Determine the [X, Y] coordinate at the center of the cell enclosing the given text.  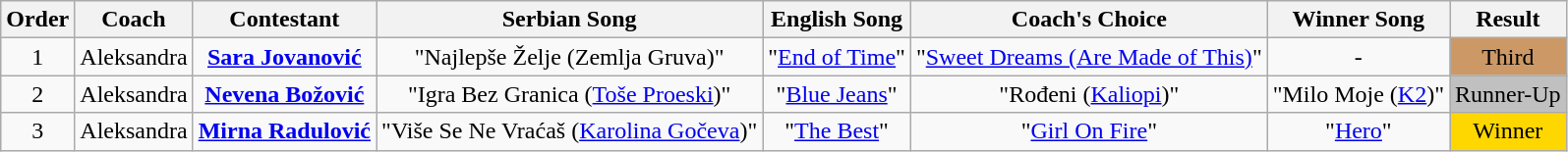
"Sweet Dreams (Are Made of This)" [1089, 57]
Winner Song [1359, 20]
Sara Jovanović [284, 57]
"Igra Bez Granica (Toše Proeski)" [570, 94]
Contestant [284, 20]
"Hero" [1359, 131]
1 [37, 57]
Runner-Up [1508, 94]
"End of Time" [838, 57]
- [1359, 57]
"The Best" [838, 131]
Serbian Song [570, 20]
English Song [838, 20]
"Više Se Ne Vraćaš (Karolina Gočeva)" [570, 131]
Winner [1508, 131]
Mirna Radulović [284, 131]
Third [1508, 57]
2 [37, 94]
Order [37, 20]
3 [37, 131]
"Milo Moje (K2)" [1359, 94]
"Rođeni (Kaliopi)" [1089, 94]
"Girl On Fire" [1089, 131]
Coach [134, 20]
Nevena Božović [284, 94]
Coach's Choice [1089, 20]
Result [1508, 20]
"Blue Jeans" [838, 94]
"Najlepše Želje (Zemlja Gruva)" [570, 57]
